Identify which cell holds the provided text, then report its [x, y] central coordinate. 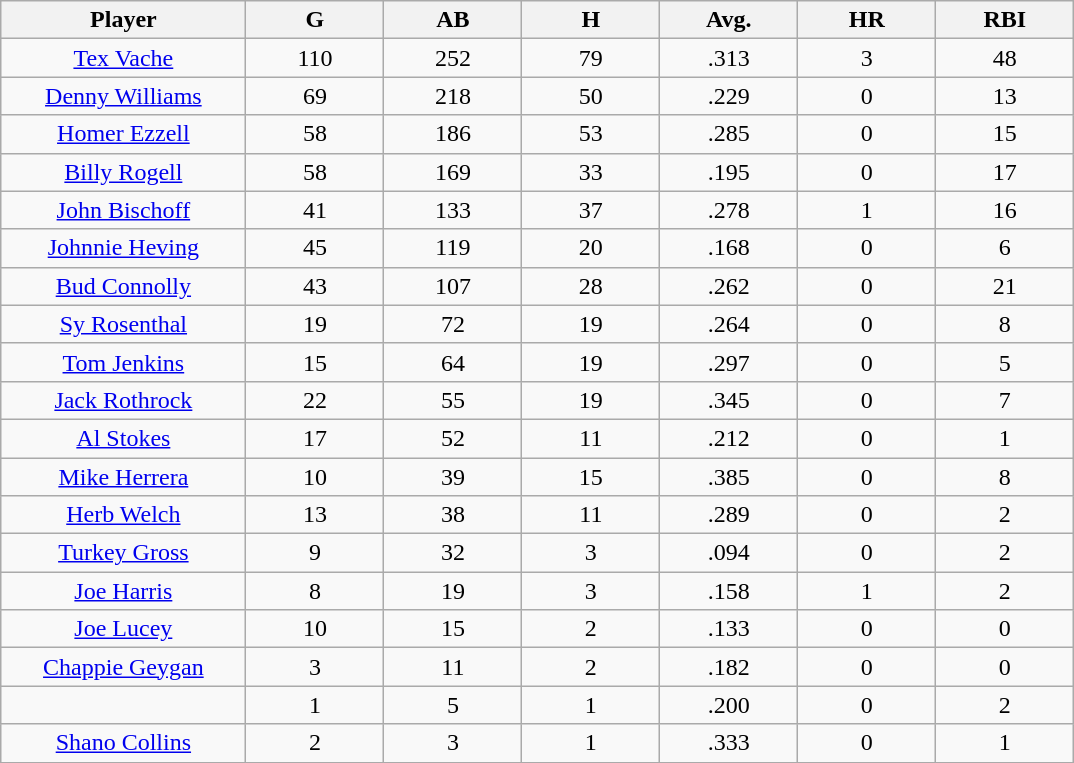
Tex Vache [124, 58]
Bud Connolly [124, 286]
52 [453, 438]
H [591, 20]
119 [453, 248]
.345 [729, 400]
.289 [729, 515]
133 [453, 210]
169 [453, 172]
Denny Williams [124, 96]
252 [453, 58]
Joe Lucey [124, 629]
45 [315, 248]
32 [453, 553]
21 [1005, 286]
Homer Ezzell [124, 134]
AB [453, 20]
33 [591, 172]
9 [315, 553]
20 [591, 248]
48 [1005, 58]
Joe Harris [124, 591]
.333 [729, 743]
.200 [729, 705]
43 [315, 286]
110 [315, 58]
.133 [729, 629]
38 [453, 515]
John Bischoff [124, 210]
41 [315, 210]
55 [453, 400]
Player [124, 20]
.094 [729, 553]
RBI [1005, 20]
7 [1005, 400]
Johnnie Heving [124, 248]
Jack Rothrock [124, 400]
64 [453, 362]
16 [1005, 210]
6 [1005, 248]
.158 [729, 591]
Al Stokes [124, 438]
.195 [729, 172]
.168 [729, 248]
39 [453, 477]
Shano Collins [124, 743]
37 [591, 210]
.229 [729, 96]
72 [453, 324]
107 [453, 286]
50 [591, 96]
79 [591, 58]
.313 [729, 58]
.297 [729, 362]
.285 [729, 134]
Avg. [729, 20]
.278 [729, 210]
28 [591, 286]
Mike Herrera [124, 477]
53 [591, 134]
.262 [729, 286]
.182 [729, 667]
Chappie Geygan [124, 667]
.264 [729, 324]
218 [453, 96]
.385 [729, 477]
HR [867, 20]
Tom Jenkins [124, 362]
186 [453, 134]
G [315, 20]
22 [315, 400]
Billy Rogell [124, 172]
Turkey Gross [124, 553]
69 [315, 96]
Sy Rosenthal [124, 324]
.212 [729, 438]
Herb Welch [124, 515]
